Pinpoint the cell where the given text exists, returning its [x, y] midpoint coordinate. 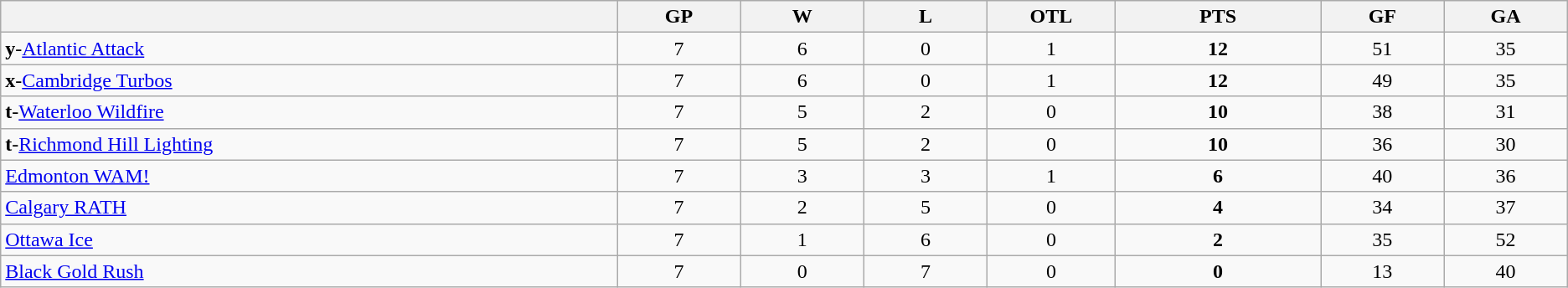
31 [1506, 112]
Calgary RATH [309, 208]
4 [1218, 208]
49 [1382, 80]
30 [1506, 144]
GF [1382, 17]
13 [1382, 271]
t-Richmond Hill Lighting [309, 144]
51 [1382, 49]
x-Cambridge Turbos [309, 80]
52 [1506, 239]
Ottawa Ice [309, 239]
W [802, 17]
38 [1382, 112]
GA [1506, 17]
t-Waterloo Wildfire [309, 112]
PTS [1218, 17]
GP [678, 17]
Black Gold Rush [309, 271]
L [925, 17]
34 [1382, 208]
37 [1506, 208]
Edmonton WAM! [309, 176]
OTL [1052, 17]
y-Atlantic Attack [309, 49]
